Return [X, Y] of the center of cell containing provided text 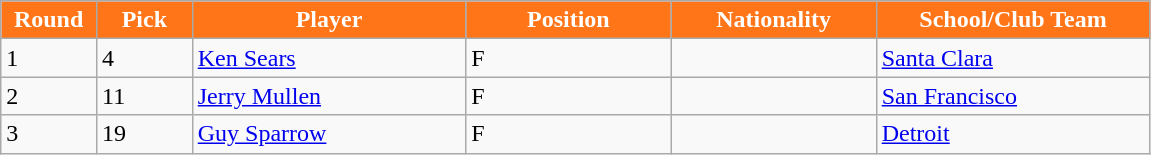
Santa Clara [1013, 58]
Guy Sparrow [329, 134]
School/Club Team [1013, 20]
Pick [144, 20]
19 [144, 134]
Jerry Mullen [329, 96]
Ken Sears [329, 58]
11 [144, 96]
3 [49, 134]
2 [49, 96]
Player [329, 20]
Detroit [1013, 134]
San Francisco [1013, 96]
4 [144, 58]
Position [568, 20]
Round [49, 20]
Nationality [774, 20]
1 [49, 58]
